From the cell containing the given text, extract its center point as [x, y] coordinate. 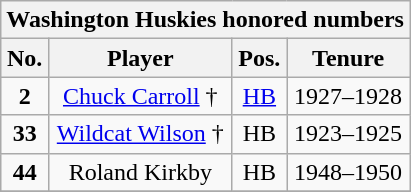
1927–1928 [348, 96]
Pos. [260, 58]
1923–1925 [348, 134]
Washington Huskies honored numbers [206, 20]
Player [140, 58]
No. [25, 58]
Wildcat Wilson † [140, 134]
2 [25, 96]
33 [25, 134]
Chuck Carroll † [140, 96]
44 [25, 172]
1948–1950 [348, 172]
Tenure [348, 58]
Roland Kirkby [140, 172]
